Provide the [X, Y] coordinate of the cell's center where the given text is located.  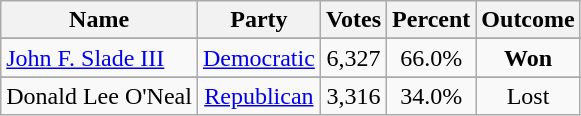
66.0% [432, 58]
Name [100, 20]
Democratic [258, 58]
Percent [432, 20]
6,327 [353, 58]
Outcome [528, 20]
3,316 [353, 96]
Votes [353, 20]
Won [528, 58]
Donald Lee O'Neal [100, 96]
John F. Slade III [100, 58]
34.0% [432, 96]
Party [258, 20]
Lost [528, 96]
Republican [258, 96]
